Detect which cell encompasses the target text, then output its [x, y] center coordinate. 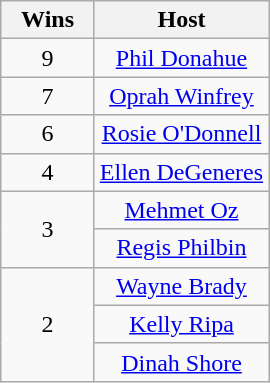
Dinah Shore [181, 362]
7 [48, 96]
Wins [48, 20]
Kelly Ripa [181, 324]
9 [48, 58]
Phil Donahue [181, 58]
Regis Philbin [181, 248]
Mehmet Oz [181, 210]
3 [48, 229]
Ellen DeGeneres [181, 172]
Host [181, 20]
4 [48, 172]
Oprah Winfrey [181, 96]
6 [48, 134]
2 [48, 324]
Rosie O'Donnell [181, 134]
Wayne Brady [181, 286]
